Pinpoint the cell where the given text exists, returning its (X, Y) midpoint coordinate. 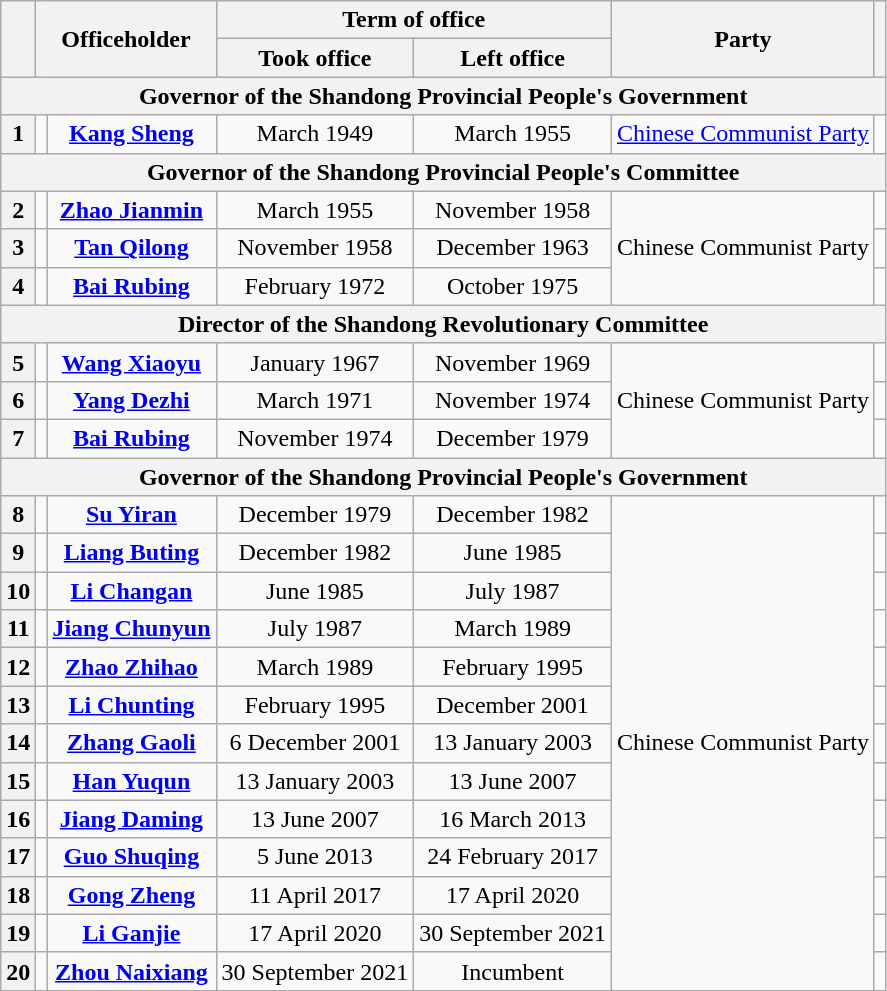
12 (18, 667)
Han Yuqun (132, 781)
2 (18, 210)
October 1975 (513, 286)
20 (18, 971)
16 (18, 819)
15 (18, 781)
Jiang Chunyun (132, 629)
Officeholder (126, 39)
3 (18, 248)
16 March 2013 (513, 819)
14 (18, 743)
Incumbent (513, 971)
Zhou Naixiang (132, 971)
Li Chunting (132, 705)
January 1967 (315, 362)
December 2001 (513, 705)
February 1972 (315, 286)
19 (18, 933)
9 (18, 553)
March 1971 (315, 400)
Kang Sheng (132, 134)
24 February 2017 (513, 857)
Governor of the Shandong Provincial People's Committee (444, 172)
Zhao Jianmin (132, 210)
Jiang Daming (132, 819)
11 (18, 629)
Took office (315, 58)
1 (18, 134)
6 December 2001 (315, 743)
Su Yiran (132, 515)
Li Ganjie (132, 933)
18 (18, 895)
December 1963 (513, 248)
Term of office (414, 20)
November 1969 (513, 362)
Liang Buting (132, 553)
7 (18, 438)
March 1949 (315, 134)
Gong Zheng (132, 895)
10 (18, 591)
Tan Qilong (132, 248)
Party (742, 39)
Guo Shuqing (132, 857)
5 (18, 362)
Yang Dezhi (132, 400)
17 (18, 857)
8 (18, 515)
5 June 2013 (315, 857)
4 (18, 286)
Li Changan (132, 591)
Zhang Gaoli (132, 743)
6 (18, 400)
13 (18, 705)
Left office (513, 58)
Wang Xiaoyu (132, 362)
Zhao Zhihao (132, 667)
11 April 2017 (315, 895)
Director of the Shandong Revolutionary Committee (444, 324)
